Extract the (X, Y) coordinate from the center of the cell holding the provided text.  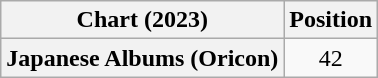
Japanese Albums (Oricon) (142, 58)
42 (331, 58)
Position (331, 20)
Chart (2023) (142, 20)
